Search for the cell housing the specified text and yield its [X, Y] center coordinate. 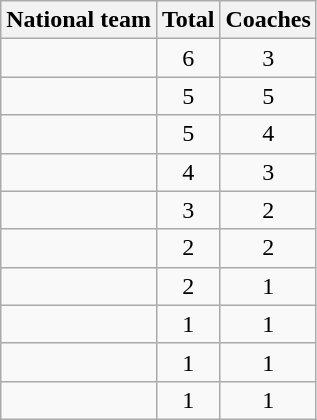
Coaches [268, 20]
Total [188, 20]
National team [79, 20]
6 [188, 58]
